Find where the given text appears and provide that cell's center as [X, Y] coordinate. 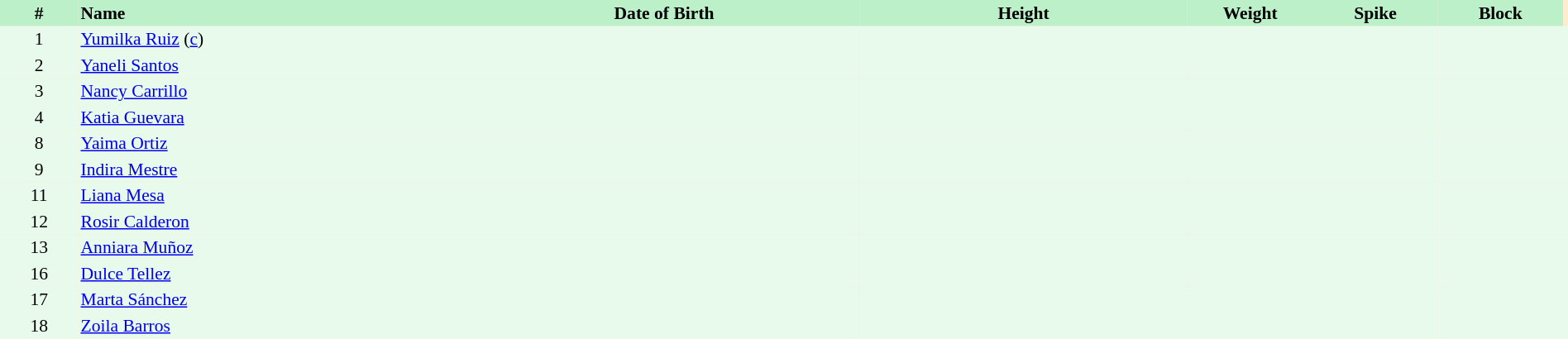
Marta Sánchez [273, 299]
Anniara Muñoz [273, 248]
Dulce Tellez [273, 274]
2 [39, 65]
Yaneli Santos [273, 65]
# [39, 13]
1 [39, 40]
Zoila Barros [273, 326]
9 [39, 169]
Spike [1374, 13]
Liana Mesa [273, 195]
Katia Guevara [273, 117]
3 [39, 91]
Nancy Carrillo [273, 91]
4 [39, 117]
Height [1024, 13]
Weight [1250, 13]
12 [39, 222]
8 [39, 144]
Name [273, 13]
Date of Birth [664, 13]
16 [39, 274]
11 [39, 195]
Yaima Ortiz [273, 144]
18 [39, 326]
Indira Mestre [273, 169]
17 [39, 299]
Block [1500, 13]
13 [39, 248]
Rosir Calderon [273, 222]
Yumilka Ruiz (c) [273, 40]
